Identify which cell holds the provided text, then report its [X, Y] central coordinate. 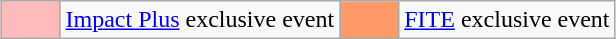
FITE exclusive event [507, 20]
Impact Plus exclusive event [200, 20]
